Find where the given text appears and provide that cell's center as [X, Y] coordinate. 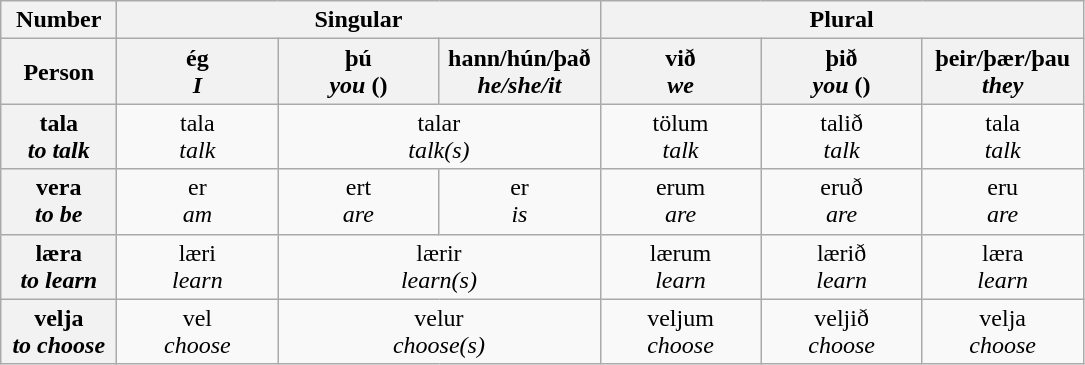
erumare [680, 202]
talartalk(s) [439, 136]
eram [198, 202]
taliðtalk [842, 136]
lærilearn [198, 266]
ertare [358, 202]
veljato choose [59, 332]
Person [59, 72]
veljumchoose [680, 332]
veljiðchoose [842, 332]
þeir/þær/þauthey [1002, 72]
eruare [1002, 202]
eris [520, 202]
Plural [842, 20]
þúyou () [358, 72]
velchoose [198, 332]
talato talk [59, 136]
Number [59, 20]
verato be [59, 202]
eruðare [842, 202]
lærirlearn(s) [439, 266]
læralearn [1002, 266]
lærato learn [59, 266]
égI [198, 72]
veljachoose [1002, 332]
hann/hún/þaðhe/she/it [520, 72]
viðwe [680, 72]
tölumtalk [680, 136]
þiðyou () [842, 72]
Singular [358, 20]
velurchoose(s) [439, 332]
lærumlearn [680, 266]
læriðlearn [842, 266]
